Capture the cell that displays the provided text and extract its (X, Y) central coordinate. 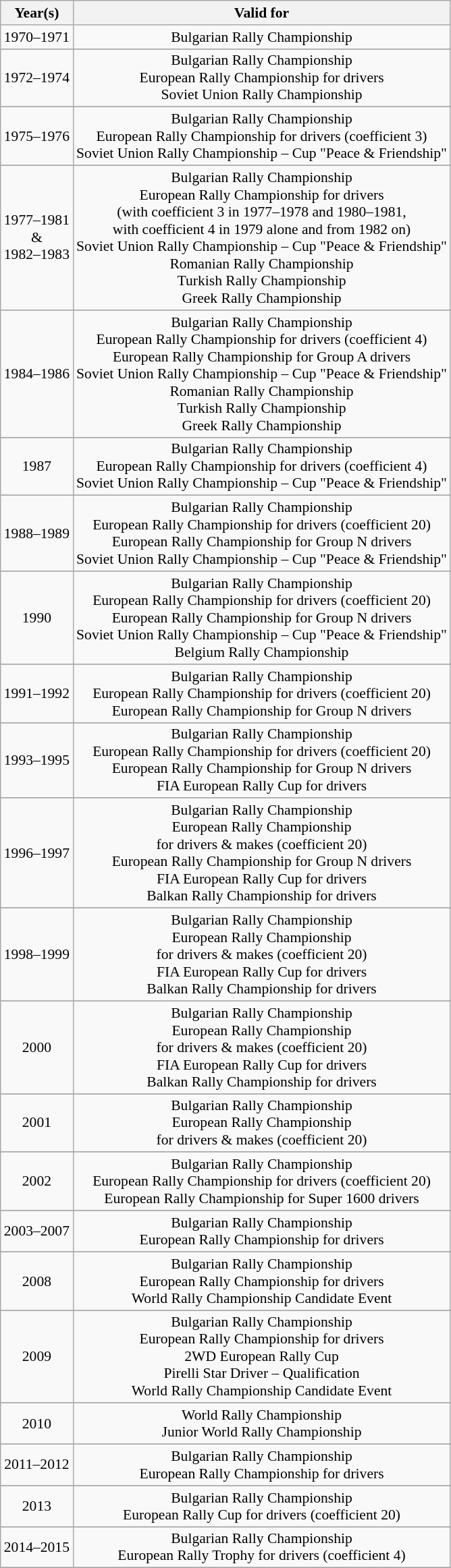
1993–1995 (36, 760)
Bulgarian Rally ChampionshipEuropean Rally Trophy for drivers (coefficient 4) (262, 1547)
Bulgarian Rally ChampionshipEuropean Rally Championship for driversSoviet Union Rally Championship (262, 78)
Bulgarian Rally ChampionshipEuropean Rally Cup for drivers (coefficient 20) (262, 1507)
Bulgarian Rally ChampionshipEuropean Rally Championshipfor drivers & makes (coefficient 20) (262, 1124)
2010 (36, 1424)
2009 (36, 1357)
2003–2007 (36, 1231)
Year(s) (36, 13)
2011–2012 (36, 1465)
Bulgarian Rally ChampionshipEuropean Rally Championship for drivers (coefficient 3)Soviet Union Rally Championship – Cup "Peace & Friendship" (262, 136)
1988–1989 (36, 533)
1998–1999 (36, 955)
Bulgarian Rally ChampionshipEuropean Rally Championship for drivers (coefficient 20)European Rally Championship for Super 1600 drivers (262, 1182)
2001 (36, 1124)
1987 (36, 467)
1970–1971 (36, 37)
1996–1997 (36, 854)
1972–1974 (36, 78)
1990 (36, 618)
1984–1986 (36, 374)
Bulgarian Rally ChampionshipEuropean Rally Championship for driversWorld Rally Championship Candidate Event (262, 1281)
2000 (36, 1047)
2002 (36, 1182)
2013 (36, 1507)
1975–1976 (36, 136)
Valid for (262, 13)
Bulgarian Rally Championship (262, 37)
2008 (36, 1281)
1977–1981&1982–1983 (36, 238)
Bulgarian Rally ChampionshipEuropean Rally Championship for drivers (coefficient 4)Soviet Union Rally Championship – Cup "Peace & Friendship" (262, 467)
World Rally ChampionshipJunior World Rally Championship (262, 1424)
Bulgarian Rally ChampionshipEuropean Rally Championship for drivers (coefficient 20)European Rally Championship for Group N drivers (262, 693)
2014–2015 (36, 1547)
1991–1992 (36, 693)
